Identify which cell holds the provided text, then report its (x, y) central coordinate. 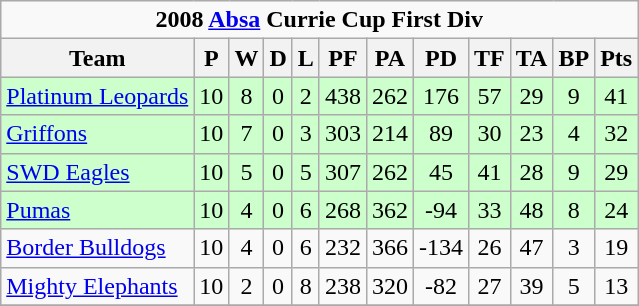
33 (490, 210)
P (212, 58)
Border Bulldogs (98, 248)
89 (442, 134)
362 (390, 210)
Griffons (98, 134)
307 (342, 172)
48 (532, 210)
PF (342, 58)
L (306, 58)
39 (532, 286)
30 (490, 134)
W (246, 58)
45 (442, 172)
32 (616, 134)
Platinum Leopards (98, 96)
Pts (616, 58)
28 (532, 172)
320 (390, 286)
-94 (442, 210)
BP (574, 58)
57 (490, 96)
2008 Absa Currie Cup First Div (320, 20)
-134 (442, 248)
438 (342, 96)
27 (490, 286)
47 (532, 248)
TF (490, 58)
26 (490, 248)
24 (616, 210)
23 (532, 134)
TA (532, 58)
SWD Eagles (98, 172)
Team (98, 58)
268 (342, 210)
7 (246, 134)
366 (390, 248)
19 (616, 248)
238 (342, 286)
303 (342, 134)
Pumas (98, 210)
PA (390, 58)
176 (442, 96)
232 (342, 248)
Mighty Elephants (98, 286)
PD (442, 58)
-82 (442, 286)
214 (390, 134)
D (278, 58)
13 (616, 286)
